Return the [x, y] coordinate for the center point of the cell that contains the specified text.  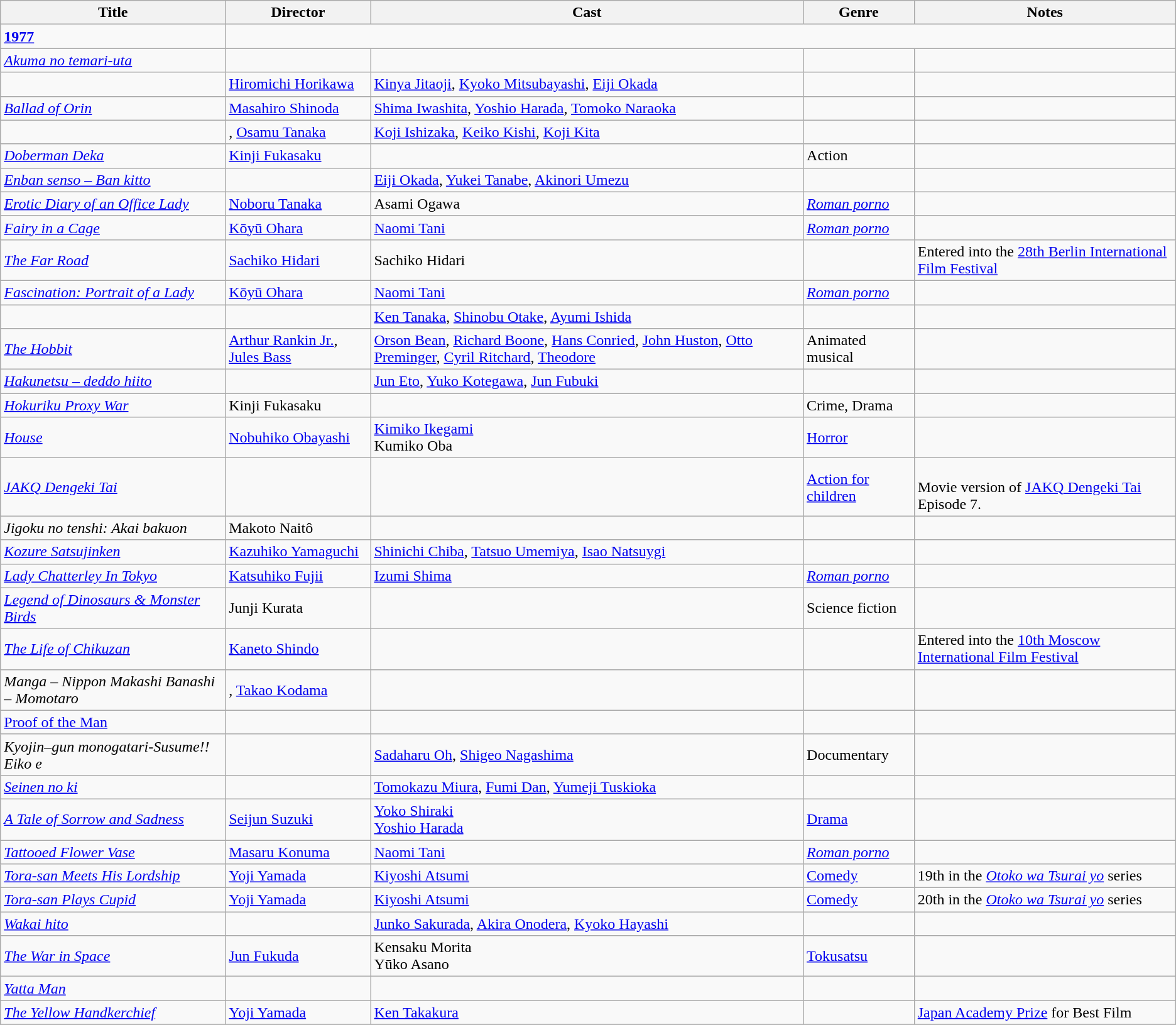
Science fiction [859, 608]
Horror [859, 437]
Masaru Konuma [298, 852]
Seinen no ki [113, 787]
Animated musical [859, 349]
Kazuhiko Yamaguchi [298, 552]
The War in Space [113, 956]
Shima Iwashita, Yoshio Harada, Tomoko Naraoka [587, 108]
Legend of Dinosaurs & Monster Birds [113, 608]
Tomokazu Miura, Fumi Dan, Yumeji Tuskioka [587, 787]
Nobuhiko Obayashi [298, 437]
A Tale of Sorrow and Sadness [113, 819]
Entered into the 10th Moscow International Film Festival [1045, 649]
Arthur Rankin Jr., Jules Bass [298, 349]
The Far Road [113, 260]
Asami Ogawa [587, 204]
The Hobbit [113, 349]
Akuma no temari-uta [113, 60]
Director [298, 13]
Tattooed Flower Vase [113, 852]
The Yellow Handkerchief [113, 1012]
Fascination: Portrait of a Lady [113, 292]
Kimiko IkegamiKumiko Oba [587, 437]
Proof of the Man [113, 722]
Lady Chatterley In Tokyo [113, 576]
Enban senso – Ban kitto [113, 180]
Tora-san Plays Cupid [113, 900]
, Osamu Tanaka [298, 132]
Orson Bean, Richard Boone, Hans Conried, John Huston, Otto Preminger, Cyril Ritchard, Theodore [587, 349]
Junji Kurata [298, 608]
Masahiro Shinoda [298, 108]
1977 [113, 36]
Hakunetsu – deddo hiito [113, 381]
Manga – Nippon Makashi Banashi – Momotaro [113, 690]
Kyojin–gun monogatari-Susume!! Eiko e [113, 754]
The Life of Chikuzan [113, 649]
Eiji Okada, Yukei Tanabe, Akinori Umezu [587, 180]
Fairy in a Cage [113, 227]
Sadaharu Oh, Shigeo Nagashima [587, 754]
Japan Academy Prize for Best Film [1045, 1012]
Tora-san Meets His Lordship [113, 876]
Hokuriku Proxy War [113, 405]
Cast [587, 13]
Junko Sakurada, Akira Onodera, Kyoko Hayashi [587, 924]
Tokusatsu [859, 956]
Kensaku MoritaYūko Asano [587, 956]
Izumi Shima [587, 576]
Jun Fukuda [298, 956]
Shinichi Chiba, Tatsuo Umemiya, Isao Natsuygi [587, 552]
Kaneto Shindo [298, 649]
Drama [859, 819]
19th in the Otoko wa Tsurai yo series [1045, 876]
Makoto Naitô [298, 528]
Ken Tanaka, Shinobu Otake, Ayumi Ishida [587, 316]
Title [113, 13]
JAKQ Dengeki Tai [113, 487]
Seijun Suzuki [298, 819]
Crime, Drama [859, 405]
Erotic Diary of an Office Lady [113, 204]
Yatta Man [113, 989]
Documentary [859, 754]
Jigoku no tenshi: Akai bakuon [113, 528]
Genre [859, 13]
Noboru Tanaka [298, 204]
Movie version of JAKQ Dengeki Tai Episode 7. [1045, 487]
Wakai hito [113, 924]
Notes [1045, 13]
Action for children [859, 487]
Kozure Satsujinken [113, 552]
Ballad of Orin [113, 108]
Doberman Deka [113, 156]
Kinya Jitaoji, Kyoko Mitsubayashi, Eiji Okada [587, 84]
Ken Takakura [587, 1012]
Katsuhiko Fujii [298, 576]
Jun Eto, Yuko Kotegawa, Jun Fubuki [587, 381]
20th in the Otoko wa Tsurai yo series [1045, 900]
Hiromichi Horikawa [298, 84]
Koji Ishizaka, Keiko Kishi, Koji Kita [587, 132]
, Takao Kodama [298, 690]
Entered into the 28th Berlin International Film Festival [1045, 260]
Yoko ShirakiYoshio Harada [587, 819]
Action [859, 156]
House [113, 437]
